From the cell containing the given text, extract its center point as (X, Y) coordinate. 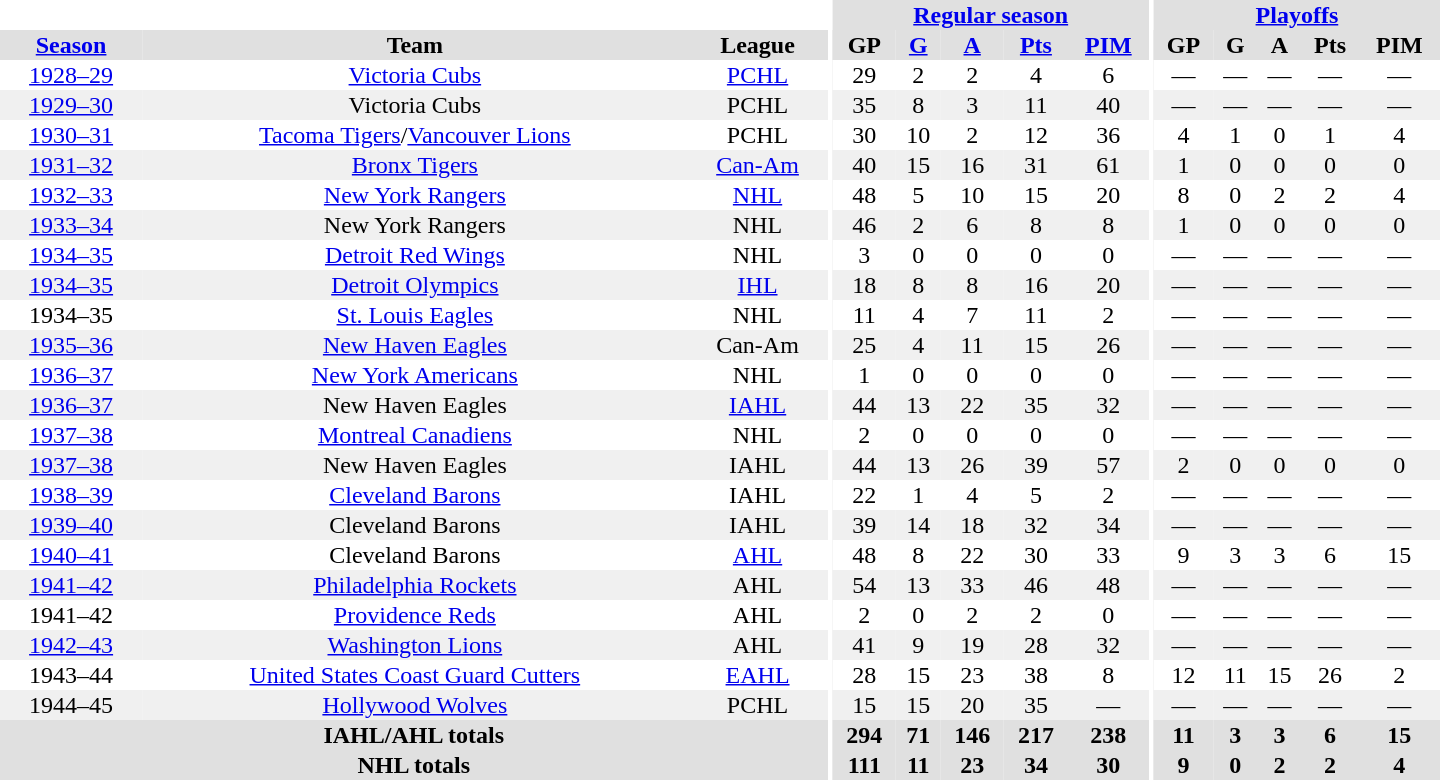
1938–39 (71, 495)
EAHL (758, 675)
41 (864, 645)
Team (414, 45)
Bronx Tigers (414, 165)
Season (71, 45)
1935–36 (71, 345)
61 (1108, 165)
Tacoma Tigers/Vancouver Lions (414, 135)
1932–33 (71, 195)
Detroit Red Wings (414, 255)
Regular season (990, 15)
Washington Lions (414, 645)
1940–41 (71, 555)
1942–43 (71, 645)
Philadelphia Rockets (414, 585)
29 (864, 75)
IAHL/AHL totals (414, 735)
Playoffs (1297, 15)
St. Louis Eagles (414, 315)
NHL totals (414, 765)
238 (1108, 735)
1944–45 (71, 705)
League (758, 45)
Hollywood Wolves (414, 705)
111 (864, 765)
1928–29 (71, 75)
7 (972, 315)
New York Americans (414, 375)
1933–34 (71, 225)
294 (864, 735)
1931–32 (71, 165)
Providence Reds (414, 615)
146 (972, 735)
1930–31 (71, 135)
217 (1036, 735)
Detroit Olympics (414, 285)
United States Coast Guard Cutters (414, 675)
1943–44 (71, 675)
31 (1036, 165)
19 (972, 645)
25 (864, 345)
14 (918, 525)
IHL (758, 285)
54 (864, 585)
1939–40 (71, 525)
71 (918, 735)
36 (1108, 135)
57 (1108, 465)
38 (1036, 675)
Montreal Canadiens (414, 435)
1929–30 (71, 105)
